Scan for the cell matching the given text and deliver its (X, Y) coordinate at center. 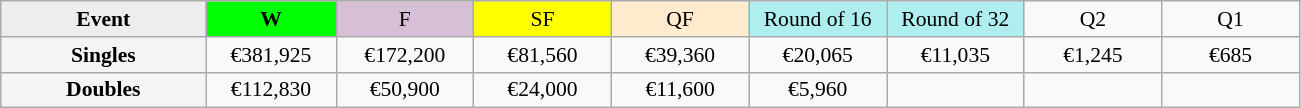
€11,600 (680, 90)
€39,360 (680, 55)
F (405, 19)
€112,830 (271, 90)
W (271, 19)
€20,065 (818, 55)
Q1 (1231, 19)
Event (104, 19)
€24,000 (543, 90)
Round of 16 (818, 19)
Doubles (104, 90)
€50,900 (405, 90)
€81,560 (543, 55)
Singles (104, 55)
QF (680, 19)
SF (543, 19)
Round of 32 (955, 19)
€11,035 (955, 55)
Q2 (1093, 19)
€5,960 (818, 90)
€172,200 (405, 55)
€685 (1231, 55)
€1,245 (1093, 55)
€381,925 (271, 55)
